Determine the [x, y] coordinate at the center of the cell enclosing the given text.  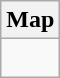
Map [30, 20]
